Output the (x, y) coordinate of the center of the cell containing the given text.  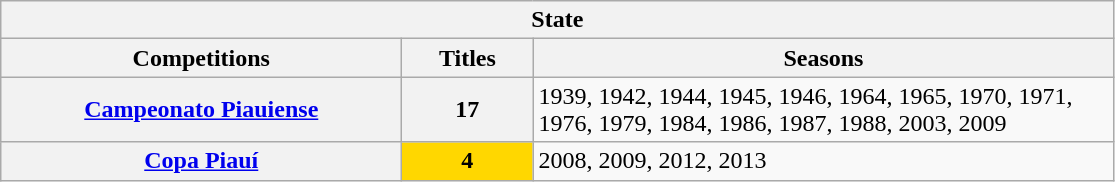
Copa Piauí (202, 161)
Seasons (824, 58)
Competitions (202, 58)
17 (468, 110)
Titles (468, 58)
4 (468, 161)
State (558, 20)
2008, 2009, 2012, 2013 (824, 161)
Campeonato Piauiense (202, 110)
1939, 1942, 1944, 1945, 1946, 1964, 1965, 1970, 1971, 1976, 1979, 1984, 1986, 1987, 1988, 2003, 2009 (824, 110)
